Capture the cell that displays the provided text and extract its [x, y] central coordinate. 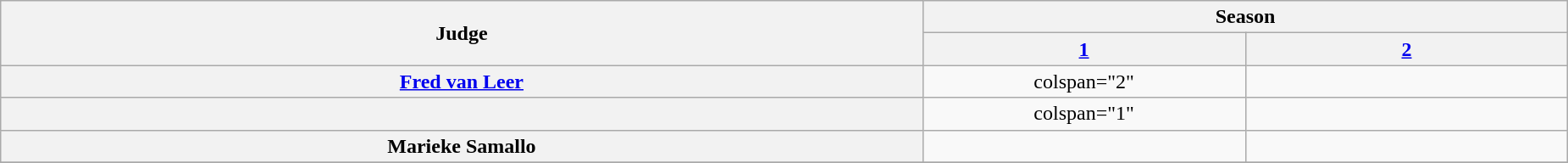
1 [1084, 49]
Marieke Samallo [462, 146]
Judge [462, 33]
Fred van Leer [462, 81]
colspan="2" [1084, 81]
2 [1406, 49]
Season [1245, 17]
colspan="1" [1084, 114]
